Return the [X, Y] coordinate for the center point of the cell that contains the specified text.  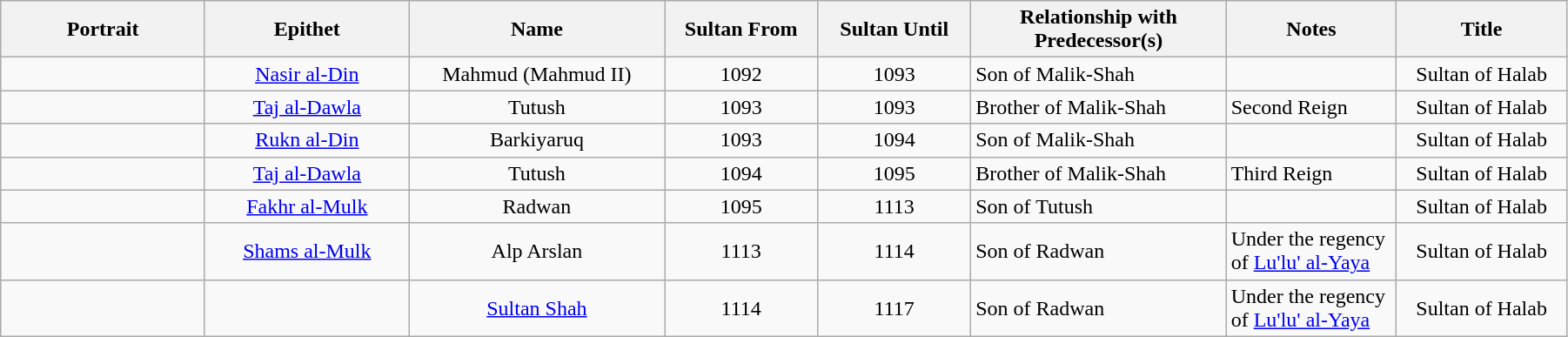
1117 [895, 308]
Portrait [103, 30]
Mahmud (Mahmud II) [536, 74]
Sultan Shah [536, 308]
Nasir al-Din [306, 74]
Notes [1311, 30]
Second Reign [1311, 107]
Barkiyaruq [536, 140]
Title [1482, 30]
Sultan From [741, 30]
Fakhr al-Mulk [306, 206]
Rukn al-Din [306, 140]
Alp Arslan [536, 251]
1092 [741, 74]
Name [536, 30]
Radwan [536, 206]
Son of Tutush [1098, 206]
Shams al-Mulk [306, 251]
Epithet [306, 30]
Third Reign [1311, 173]
Sultan Until [895, 30]
Relationship with Predecessor(s) [1098, 30]
